Find where the given text appears and provide that cell's center as (x, y) coordinate. 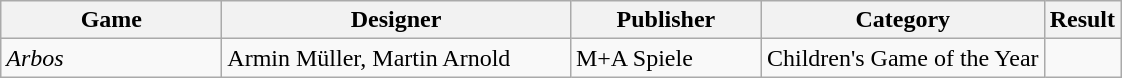
Arbos (112, 58)
Publisher (666, 20)
Armin Müller, Martin Arnold (396, 58)
Category (902, 20)
Game (112, 20)
Result (1082, 20)
Designer (396, 20)
Children's Game of the Year (902, 58)
M+A Spiele (666, 58)
